Return [x, y] of the center of cell containing provided text 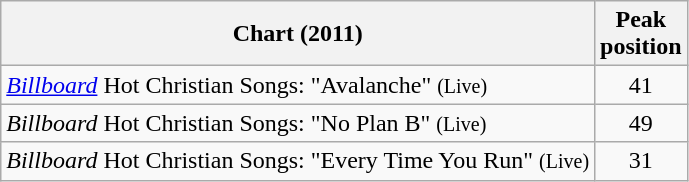
31 [641, 161]
49 [641, 123]
Billboard Hot Christian Songs: "Avalanche" (Live) [298, 85]
41 [641, 85]
Chart (2011) [298, 34]
Billboard Hot Christian Songs: "Every Time You Run" (Live) [298, 161]
Billboard Hot Christian Songs: "No Plan B" (Live) [298, 123]
Peakposition [641, 34]
